For the text-containing cell, return its midpoint in (x, y) coordinate format. 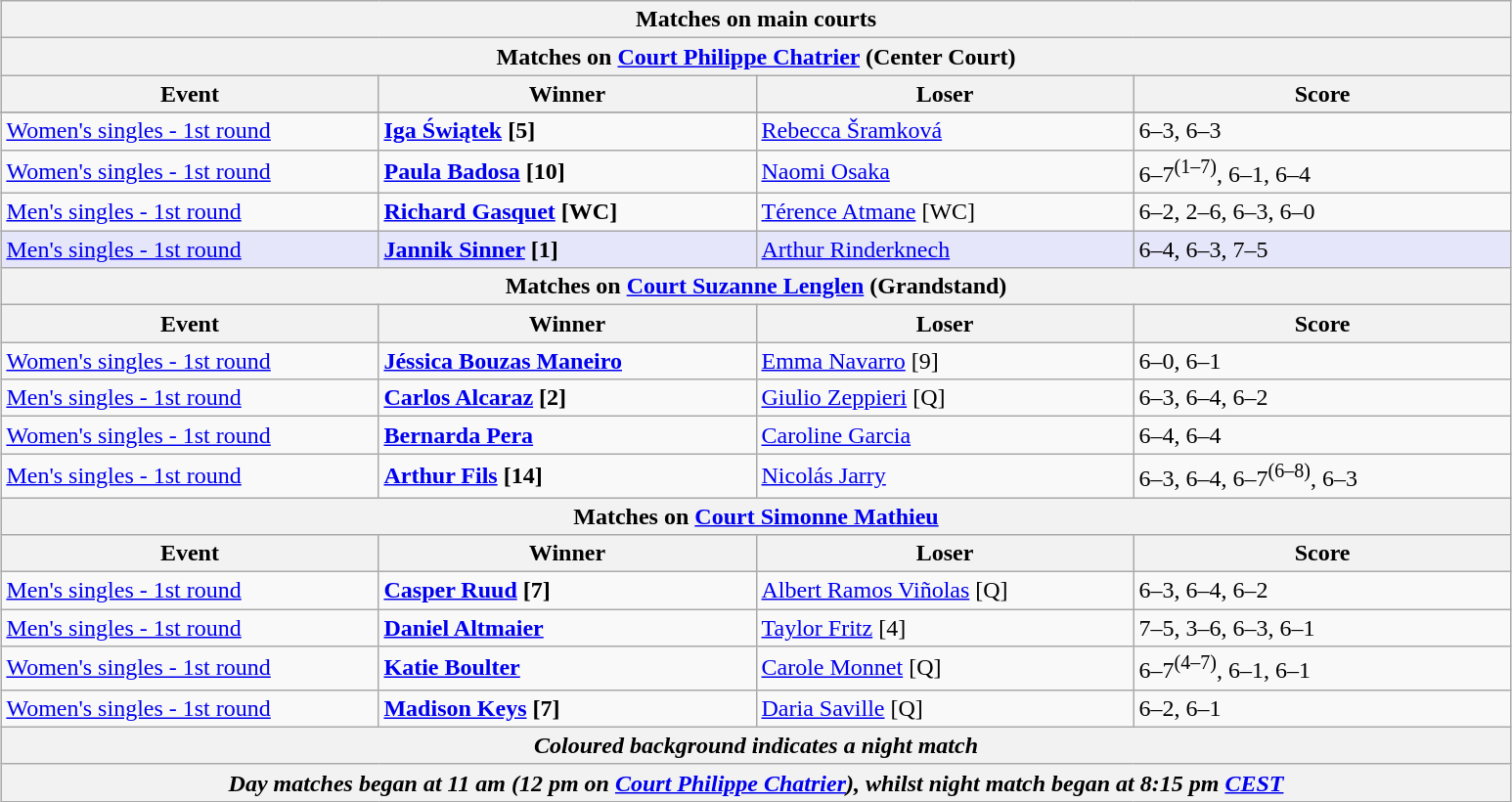
Taylor Fritz [4] (945, 628)
Bernarda Pera (567, 435)
Albert Ramos Viñolas [Q] (945, 591)
Iga Świątek [5] (567, 131)
Daniel Altmaier (567, 628)
Matches on Court Suzanne Lenglen (Grandstand) (756, 287)
Rebecca Šramková (945, 131)
6–0, 6–1 (1322, 361)
Coloured background indicates a night match (756, 745)
6–4, 6–4 (1322, 435)
Madison Keys [7] (567, 708)
Giulio Zeppieri [Q] (945, 398)
Richard Gasquet [WC] (567, 212)
Matches on Court Simonne Mathieu (756, 516)
7–5, 3–6, 6–3, 6–1 (1322, 628)
Caroline Garcia (945, 435)
Naomi Osaka (945, 172)
6–2, 6–1 (1322, 708)
6–4, 6–3, 7–5 (1322, 249)
Day matches began at 11 am (12 pm on Court Philippe Chatrier), whilst night match began at 8:15 pm CEST (756, 782)
Katie Boulter (567, 669)
Matches on main courts (756, 20)
6–7(1–7), 6–1, 6–4 (1322, 172)
Carole Monnet [Q] (945, 669)
6–3, 6–4, 6–7(6–8), 6–3 (1322, 475)
Carlos Alcaraz [2] (567, 398)
6–3, 6–3 (1322, 131)
Jéssica Bouzas Maneiro (567, 361)
6–7(4–7), 6–1, 6–1 (1322, 669)
Casper Ruud [7] (567, 591)
Jannik Sinner [1] (567, 249)
Paula Badosa [10] (567, 172)
Daria Saville [Q] (945, 708)
Arthur Fils [14] (567, 475)
Emma Navarro [9] (945, 361)
Matches on Court Philippe Chatrier (Center Court) (756, 57)
6–2, 2–6, 6–3, 6–0 (1322, 212)
Arthur Rinderknech (945, 249)
Nicolás Jarry (945, 475)
Térence Atmane [WC] (945, 212)
